Identify which cell holds the provided text, then report its [X, Y] central coordinate. 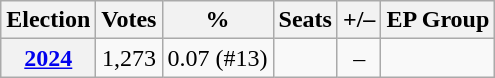
0.07 (#13) [218, 58]
2024 [48, 58]
% [218, 20]
+/– [358, 20]
Votes [129, 20]
Seats [305, 20]
Election [48, 20]
1,273 [129, 58]
– [358, 58]
EP Group [438, 20]
